Output the (x, y) coordinate of the center of the cell containing the given text.  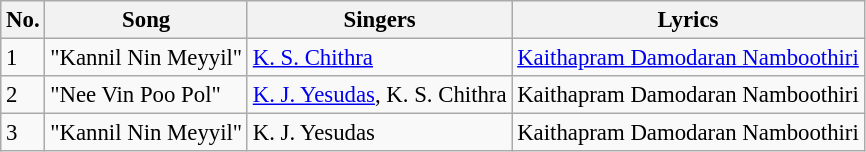
K. S. Chithra (379, 58)
1 (23, 58)
Singers (379, 20)
Song (146, 20)
Lyrics (688, 20)
2 (23, 95)
3 (23, 133)
No. (23, 20)
K. J. Yesudas (379, 133)
"Nee Vin Poo Pol" (146, 95)
K. J. Yesudas, K. S. Chithra (379, 95)
